For the text-containing cell, return its midpoint in (X, Y) coordinate format. 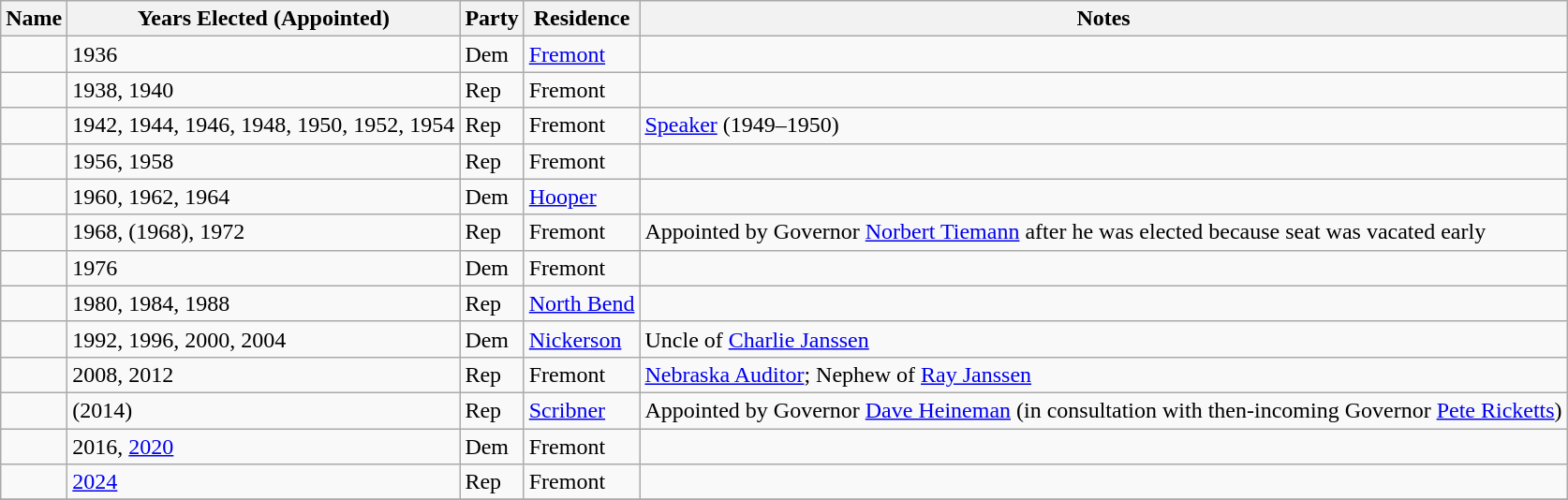
1980, 1984, 1988 (264, 303)
1942, 1944, 1946, 1948, 1950, 1952, 1954 (264, 125)
2008, 2012 (264, 375)
2016, 2020 (264, 447)
1992, 1996, 2000, 2004 (264, 339)
Name (34, 19)
Residence (582, 19)
1976 (264, 268)
Speaker (1949–1950) (1103, 125)
1956, 1958 (264, 161)
1938, 1940 (264, 90)
Scribner (582, 410)
1968, (1968), 1972 (264, 232)
2024 (264, 482)
Appointed by Governor Dave Heineman (in consultation with then-incoming Governor Pete Ricketts) (1103, 410)
Hooper (582, 197)
1960, 1962, 1964 (264, 197)
Appointed by Governor Norbert Tiemann after he was elected because seat was vacated early (1103, 232)
Nebraska Auditor; Nephew of Ray Janssen (1103, 375)
Years Elected (Appointed) (264, 19)
Nickerson (582, 339)
Notes (1103, 19)
North Bend (582, 303)
1936 (264, 54)
Uncle of Charlie Janssen (1103, 339)
Party (492, 19)
(2014) (264, 410)
